Determine the (x, y) coordinate at the center of the cell enclosing the given text.  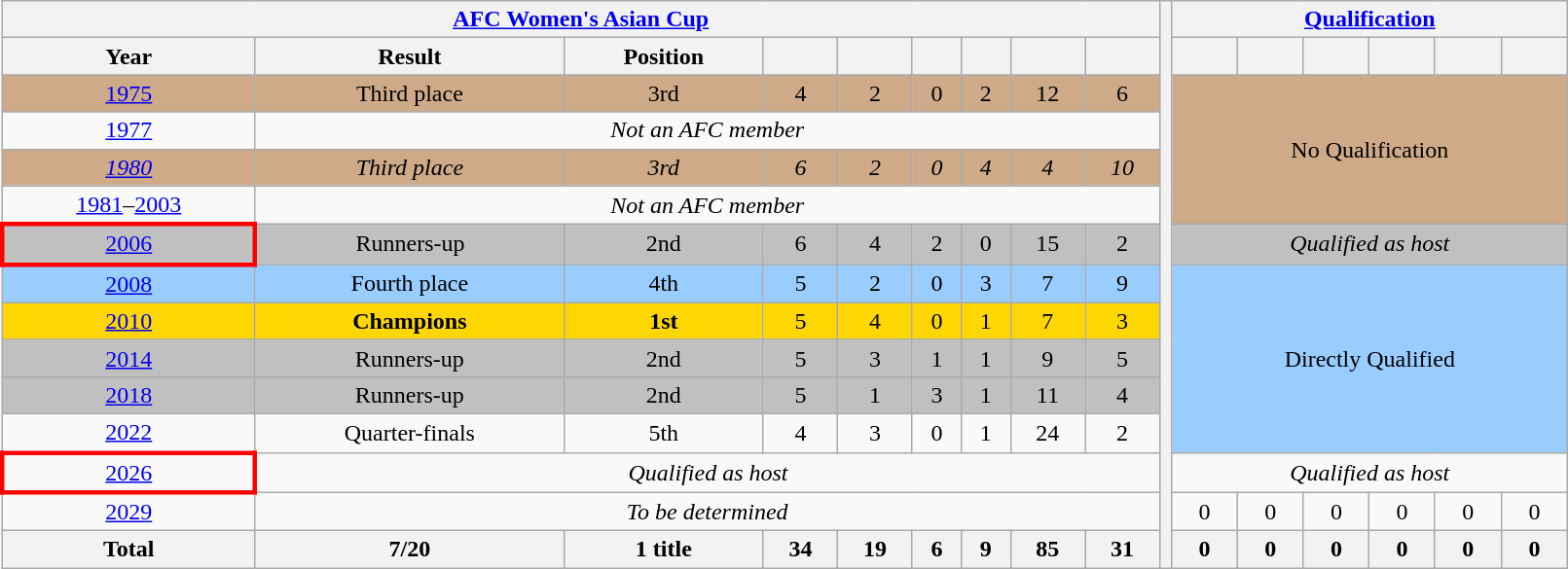
1980 (128, 167)
Quarter-finals (409, 433)
24 (1047, 433)
Champions (409, 321)
AFC Women's Asian Cup (580, 19)
31 (1123, 550)
1 title (664, 550)
2006 (128, 245)
11 (1047, 395)
2010 (128, 321)
5th (664, 433)
To be determined (707, 512)
34 (800, 550)
2018 (128, 395)
No Qualification (1370, 150)
Fourth place (409, 284)
2008 (128, 284)
2014 (128, 358)
4th (664, 284)
19 (876, 550)
2022 (128, 433)
85 (1047, 550)
Year (128, 56)
1981–2003 (128, 205)
1st (664, 321)
2026 (128, 473)
2029 (128, 512)
Qualification (1370, 19)
Result (409, 56)
10 (1123, 167)
7/20 (409, 550)
Position (664, 56)
1977 (128, 130)
12 (1047, 93)
1975 (128, 93)
Total (128, 550)
Directly Qualified (1370, 358)
15 (1047, 245)
